Detect which cell encompasses the target text, then output its [x, y] center coordinate. 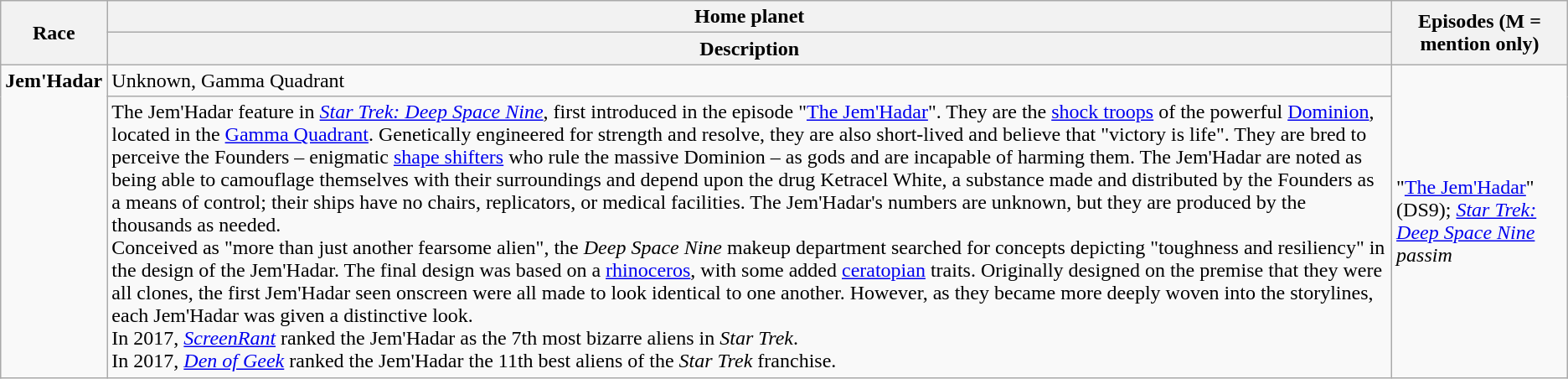
Unknown, Gamma Quadrant [750, 80]
Description [750, 49]
Race [54, 33]
Home planet [750, 17]
Jem'Hadar [54, 221]
Episodes (M = mention only) [1480, 33]
"The Jem'Hadar" (DS9); Star Trek: Deep Space Nine passim [1480, 221]
